Detect which cell encompasses the target text, then output its [X, Y] center coordinate. 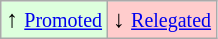
↑ Promoted [54, 20]
↓ Relegated [162, 20]
